Identify which cell holds the provided text, then report its [x, y] central coordinate. 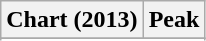
Peak [174, 20]
Chart (2013) [72, 20]
